Scan for the cell matching the given text and deliver its [X, Y] coordinate at center. 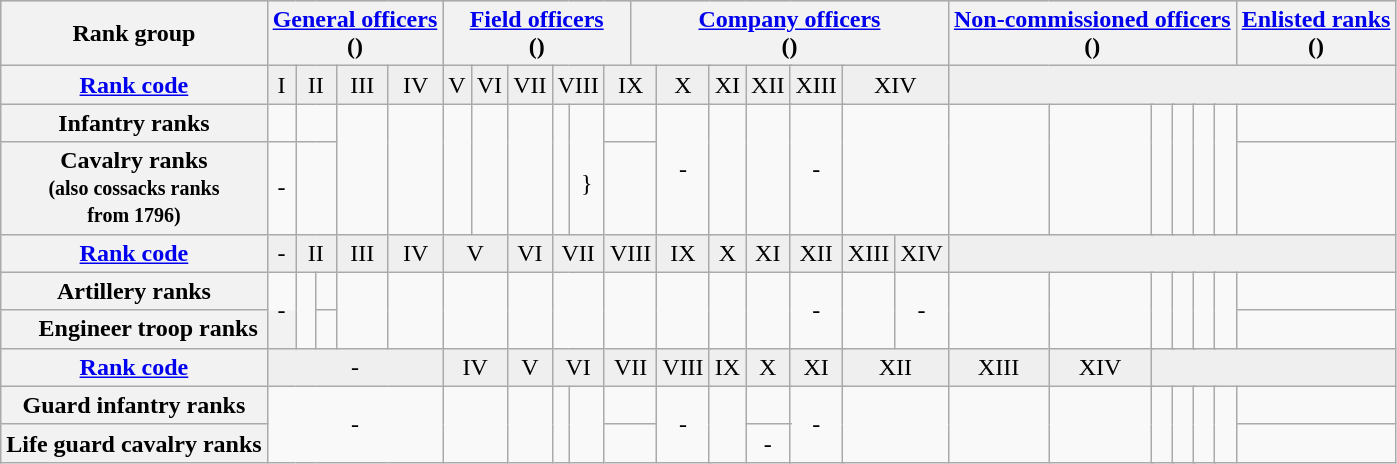
Company officers() [790, 34]
Artillery ranks [134, 291]
Rank group [134, 34]
} [586, 169]
I [281, 85]
Non-commissioned officers() [1092, 34]
Guard infantry ranks [134, 405]
Field officers() [537, 34]
General officers() [355, 34]
Cavalry ranks(also сossacks ranksfrom 1796) [134, 188]
Infantry ranks [134, 123]
Life guard cavalry ranks [134, 443]
Engineer troop ranks [148, 329]
Enlisted ranks() [1316, 34]
